Capture the cell that displays the provided text and extract its [x, y] central coordinate. 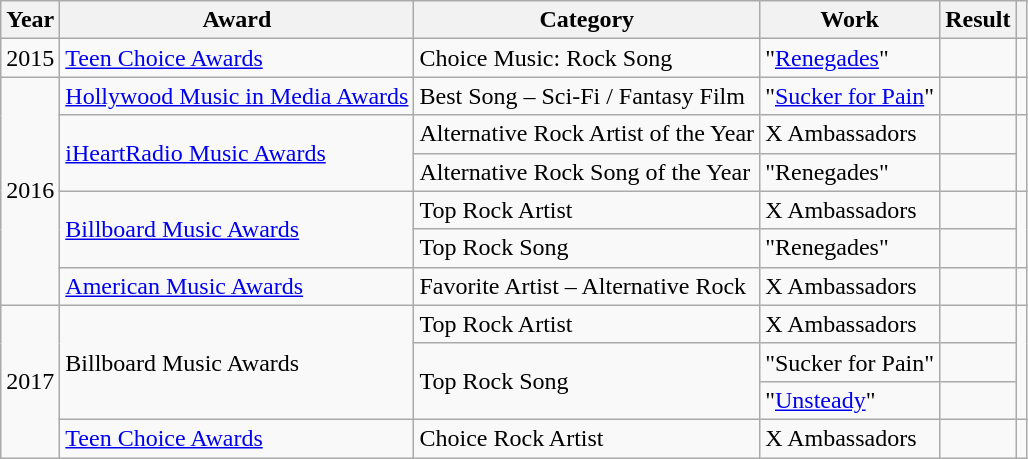
Best Song – Sci-Fi / Fantasy Film [587, 96]
Award [237, 20]
Result [978, 20]
Hollywood Music in Media Awards [237, 96]
Category [587, 20]
iHeartRadio Music Awards [237, 153]
Work [850, 20]
Alternative Rock Song of the Year [587, 172]
2016 [30, 191]
Favorite Artist – Alternative Rock [587, 286]
"Unsteady" [850, 400]
2015 [30, 58]
Year [30, 20]
Alternative Rock Artist of the Year [587, 134]
Choice Rock Artist [587, 438]
2017 [30, 381]
American Music Awards [237, 286]
Choice Music: Rock Song [587, 58]
